Identify which cell holds the provided text, then report its (X, Y) central coordinate. 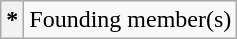
* (12, 20)
Founding member(s) (130, 20)
